Identify which cell holds the provided text, then report its [x, y] central coordinate. 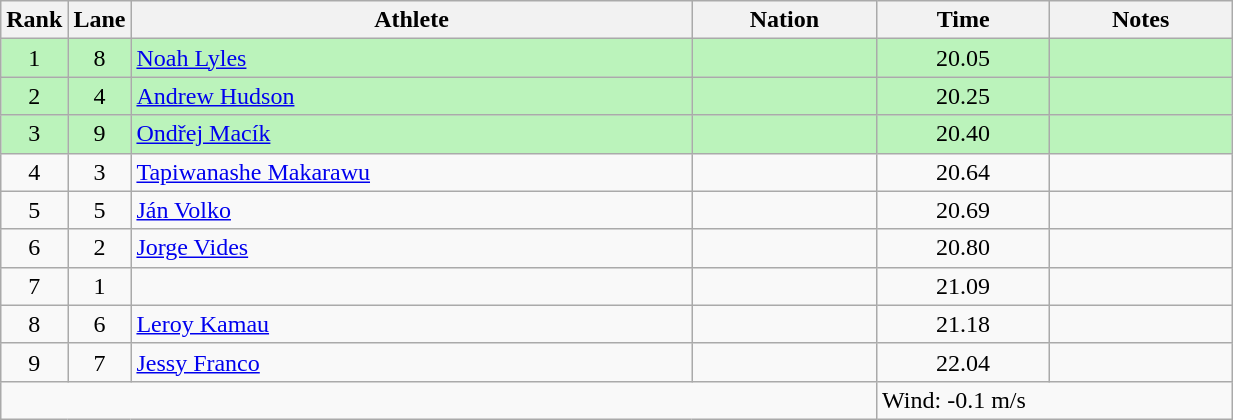
Wind: -0.1 m/s [1054, 400]
Tapiwanashe Makarawu [412, 172]
Lane [100, 20]
Time [964, 20]
Andrew Hudson [412, 96]
20.80 [964, 248]
Jessy Franco [412, 362]
20.05 [964, 58]
20.64 [964, 172]
20.69 [964, 210]
20.40 [964, 134]
20.25 [964, 96]
Leroy Kamau [412, 324]
Athlete [412, 20]
Ondřej Macík [412, 134]
Ján Volko [412, 210]
22.04 [964, 362]
21.18 [964, 324]
Nation [784, 20]
Notes [1141, 20]
Noah Lyles [412, 58]
21.09 [964, 286]
Jorge Vides [412, 248]
Rank [34, 20]
